Scan for the cell matching the given text and deliver its [x, y] coordinate at center. 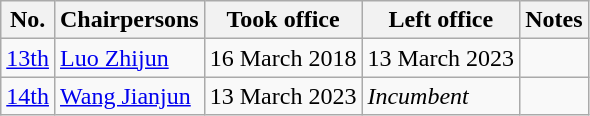
Took office [283, 20]
Notes [554, 20]
Left office [441, 20]
16 March 2018 [283, 58]
Wang Jianjun [129, 96]
Incumbent [441, 96]
Chairpersons [129, 20]
14th [28, 96]
No. [28, 20]
13th [28, 58]
Luo Zhijun [129, 58]
